Provide the [X, Y] coordinate of the cell's center where the given text is located.  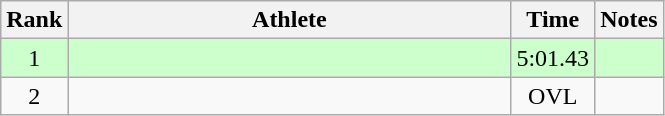
Rank [34, 20]
2 [34, 96]
OVL [553, 96]
5:01.43 [553, 58]
Notes [629, 20]
Athlete [290, 20]
Time [553, 20]
1 [34, 58]
